Pinpoint the cell where the given text exists, returning its (x, y) midpoint coordinate. 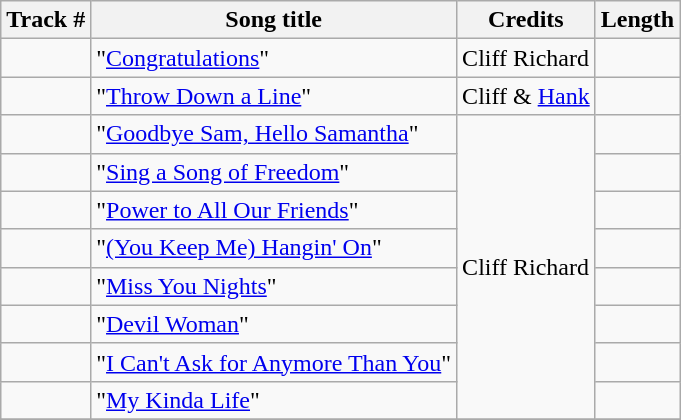
"Congratulations" (274, 58)
Cliff & Hank (526, 96)
"I Can't Ask for Anymore Than You" (274, 362)
"Power to All Our Friends" (274, 210)
"(You Keep Me) Hangin' On" (274, 248)
Track # (46, 20)
Length (637, 20)
Credits (526, 20)
"Goodbye Sam, Hello Samantha" (274, 134)
"Sing a Song of Freedom" (274, 172)
Song title (274, 20)
"My Kinda Life" (274, 400)
"Devil Woman" (274, 324)
"Miss You Nights" (274, 286)
"Throw Down a Line" (274, 96)
